Pinpoint the cell where the given text exists, returning its [x, y] midpoint coordinate. 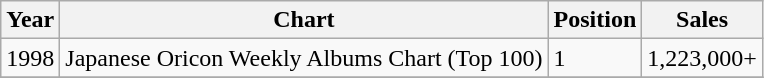
Sales [702, 20]
1998 [30, 58]
Chart [304, 20]
1,223,000+ [702, 58]
Position [595, 20]
1 [595, 58]
Year [30, 20]
Japanese Oricon Weekly Albums Chart (Top 100) [304, 58]
